Detect which cell encompasses the target text, then output its (X, Y) center coordinate. 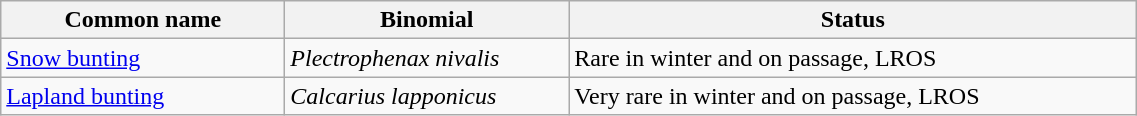
Common name (143, 20)
Calcarius lapponicus (427, 96)
Lapland bunting (143, 96)
Snow bunting (143, 58)
Rare in winter and on passage, LROS (853, 58)
Status (853, 20)
Binomial (427, 20)
Very rare in winter and on passage, LROS (853, 96)
Plectrophenax nivalis (427, 58)
